For the text-containing cell, return its midpoint in [x, y] coordinate format. 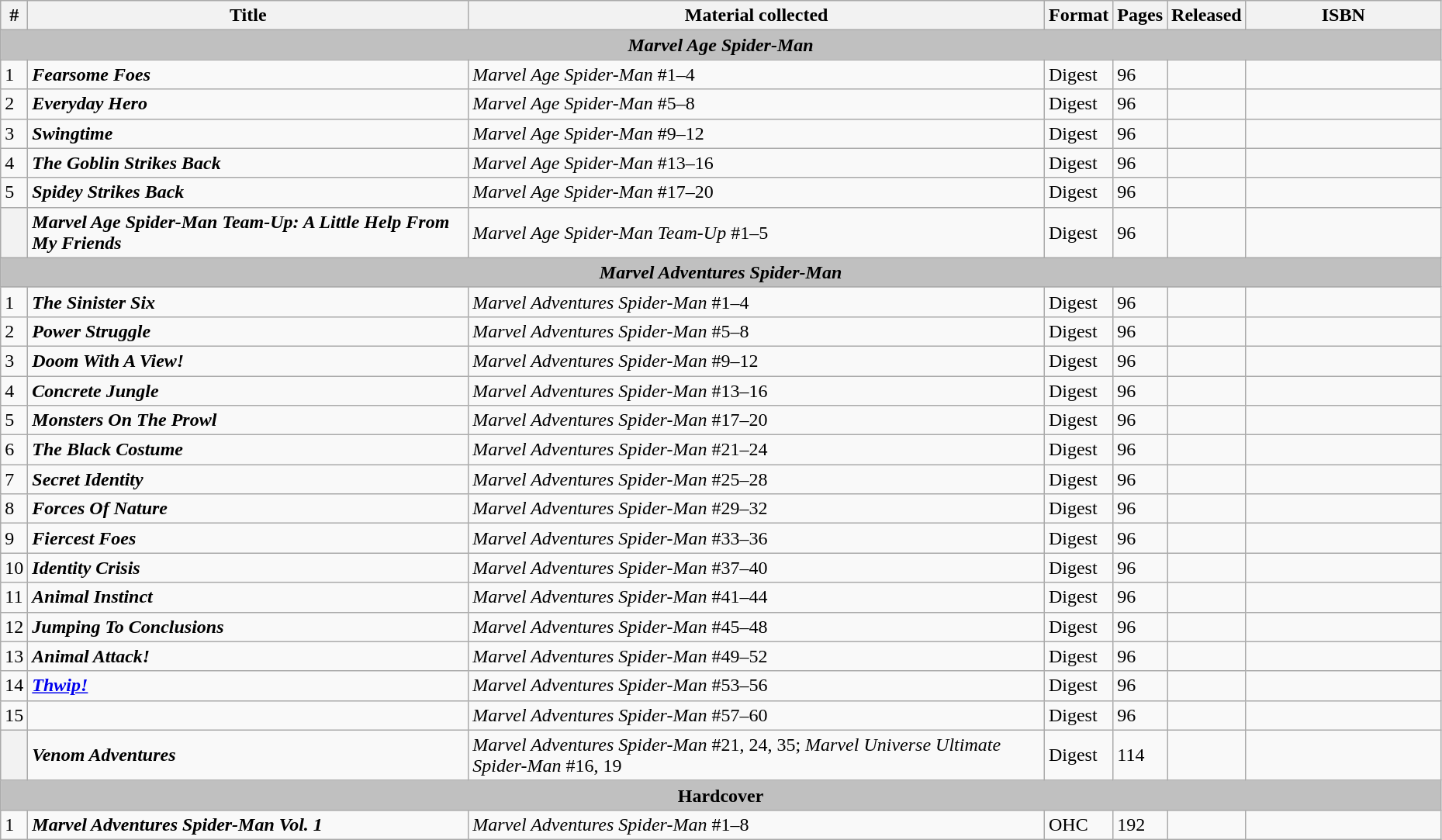
Released [1207, 16]
114 [1140, 755]
Fearsome Foes [248, 74]
13 [14, 656]
Marvel Adventures Spider-Man #33–36 [757, 538]
Title [248, 16]
The Black Costume [248, 450]
Secret Identity [248, 479]
Thwip! [248, 686]
Pages [1140, 16]
Marvel Adventures Spider-Man #13–16 [757, 390]
12 [14, 627]
Concrete Jungle [248, 390]
11 [14, 597]
Hardcover [721, 795]
Material collected [757, 16]
Marvel Age Spider-Man #5–8 [757, 104]
Jumping To Conclusions [248, 627]
Marvel Adventures Spider-Man #21, 24, 35; Marvel Universe Ultimate Spider-Man #16, 19 [757, 755]
Marvel Adventures Spider-Man #57–60 [757, 715]
Venom Adventures [248, 755]
Monsters On The Prowl [248, 420]
Marvel Adventures Spider-Man #5–8 [757, 331]
Marvel Adventures Spider-Man #45–48 [757, 627]
Marvel Age Spider-Man Team-Up: A Little Help From My Friends [248, 233]
Marvel Adventures Spider-Man #21–24 [757, 450]
Marvel Adventures Spider-Man #53–56 [757, 686]
Fiercest Foes [248, 538]
Everyday Hero [248, 104]
Marvel Adventures Spider-Man #17–20 [757, 420]
6 [14, 450]
9 [14, 538]
Identity Crisis [248, 568]
The Goblin Strikes Back [248, 163]
Doom With A View! [248, 361]
Marvel Age Spider-Man Team-Up #1–5 [757, 233]
Marvel Adventures Spider-Man #37–40 [757, 568]
Animal Instinct [248, 597]
Marvel Adventures Spider-Man #1–4 [757, 302]
Marvel Age Spider-Man #9–12 [757, 133]
7 [14, 479]
Forces Of Nature [248, 509]
Marvel Age Spider-Man [721, 45]
8 [14, 509]
Format [1078, 16]
Marvel Age Spider-Man #13–16 [757, 163]
15 [14, 715]
Marvel Adventures Spider-Man #41–44 [757, 597]
Marvel Age Spider-Man #17–20 [757, 192]
Marvel Adventures Spider-Man [721, 272]
Marvel Adventures Spider-Man #9–12 [757, 361]
Marvel Adventures Spider-Man #25–28 [757, 479]
OHC [1078, 824]
Spidey Strikes Back [248, 192]
The Sinister Six [248, 302]
Marvel Adventures Spider-Man #49–52 [757, 656]
ISBN [1343, 16]
Swingtime [248, 133]
10 [14, 568]
192 [1140, 824]
# [14, 16]
Marvel Adventures Spider-Man #29–32 [757, 509]
Marvel Adventures Spider-Man #1–8 [757, 824]
Power Struggle [248, 331]
Marvel Adventures Spider-Man Vol. 1 [248, 824]
Marvel Age Spider-Man #1–4 [757, 74]
14 [14, 686]
Animal Attack! [248, 656]
